Locate the cell with the specified text and output its [X, Y] center coordinate. 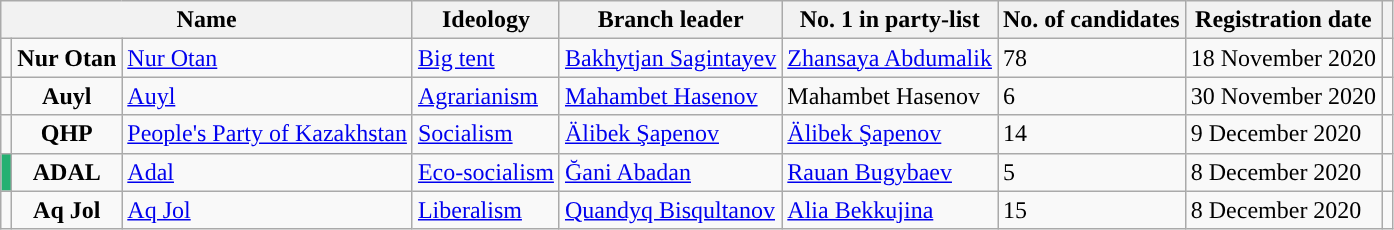
Zhansaya Abdumalik [890, 58]
Branch leader [670, 20]
Eco-socialism [486, 172]
Rauan Bugybaev [890, 172]
15 [1092, 210]
Bakhytjan Sagintayev [670, 58]
Liberalism [486, 210]
Alia Bekkujina [890, 210]
30 November 2020 [1283, 96]
Ğani Abadan [670, 172]
No. of candidates [1092, 20]
ADAL [67, 172]
QHP [67, 134]
People's Party of Kazakhstan [268, 134]
9 December 2020 [1283, 134]
Registration date [1283, 20]
5 [1092, 172]
Adal [268, 172]
18 November 2020 [1283, 58]
Name [207, 20]
78 [1092, 58]
Ideology [486, 20]
Big tent [486, 58]
No. 1 in party-list [890, 20]
Agrarianism [486, 96]
14 [1092, 134]
Socialism [486, 134]
Quandyq Bisqultanov [670, 210]
6 [1092, 96]
